Provide the [X, Y] coordinate of the cell's center where the given text is located.  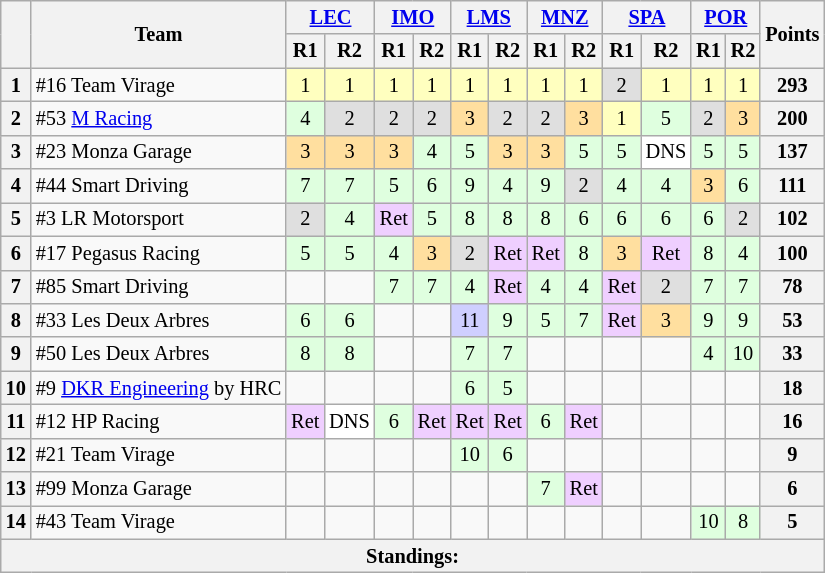
#3 LR Motorsport [158, 219]
293 [792, 85]
18 [792, 388]
Points [792, 34]
Team [158, 34]
100 [792, 253]
33 [792, 354]
#21 Team Virage [158, 455]
#99 Monza Garage [158, 489]
16 [792, 421]
#50 Les Deux Arbres [158, 354]
14 [16, 522]
IMO [413, 17]
111 [792, 186]
200 [792, 118]
12 [16, 455]
53 [792, 320]
#16 Team Virage [158, 85]
#53 M Racing [158, 118]
#33 Les Deux Arbres [158, 320]
78 [792, 287]
#9 DKR Engineering by HRC [158, 388]
#85 Smart Driving [158, 287]
#44 Smart Driving [158, 186]
SPA [647, 17]
#43 Team Virage [158, 522]
MNZ [565, 17]
LEC [330, 17]
LMS [489, 17]
#12 HP Racing [158, 421]
#17 Pegasus Racing [158, 253]
#23 Monza Garage [158, 152]
137 [792, 152]
Standings: [413, 556]
102 [792, 219]
13 [16, 489]
POR [726, 17]
